Pinpoint the cell where the given text exists, returning its (X, Y) midpoint coordinate. 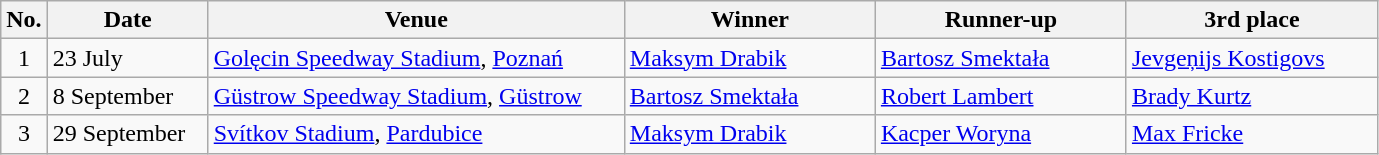
Golęcin Speedway Stadium, Poznań (416, 58)
2 (24, 96)
Venue (416, 20)
Robert Lambert (1000, 96)
3 (24, 134)
No. (24, 20)
Runner-up (1000, 20)
29 September (128, 134)
Jevgeņijs Kostigovs (1252, 58)
1 (24, 58)
23 July (128, 58)
Winner (750, 20)
Max Fricke (1252, 134)
Brady Kurtz (1252, 96)
8 September (128, 96)
Svítkov Stadium, Pardubice (416, 134)
Date (128, 20)
3rd place (1252, 20)
Kacper Woryna (1000, 134)
Güstrow Speedway Stadium, Güstrow (416, 96)
